Return the [X, Y] coordinate for the center point of the cell that contains the specified text.  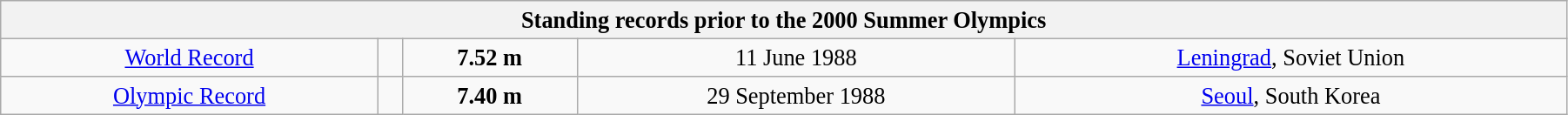
Seoul, South Korea [1290, 95]
Standing records prior to the 2000 Summer Olympics [784, 19]
29 September 1988 [795, 95]
7.40 m [489, 95]
Olympic Record [190, 95]
7.52 m [489, 57]
World Record [190, 57]
11 June 1988 [795, 57]
Leningrad, Soviet Union [1290, 57]
